Extract the [x, y] coordinate from the center of the cell holding the provided text.  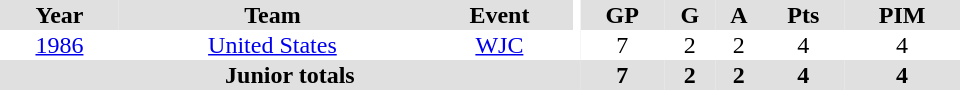
1986 [60, 45]
Pts [804, 15]
Year [60, 15]
United States [272, 45]
GP [622, 15]
Event [500, 15]
A [738, 15]
WJC [500, 45]
Team [272, 15]
G [690, 15]
PIM [902, 15]
Junior totals [290, 75]
